Return the [x, y] coordinate for the center point of the cell that contains the specified text.  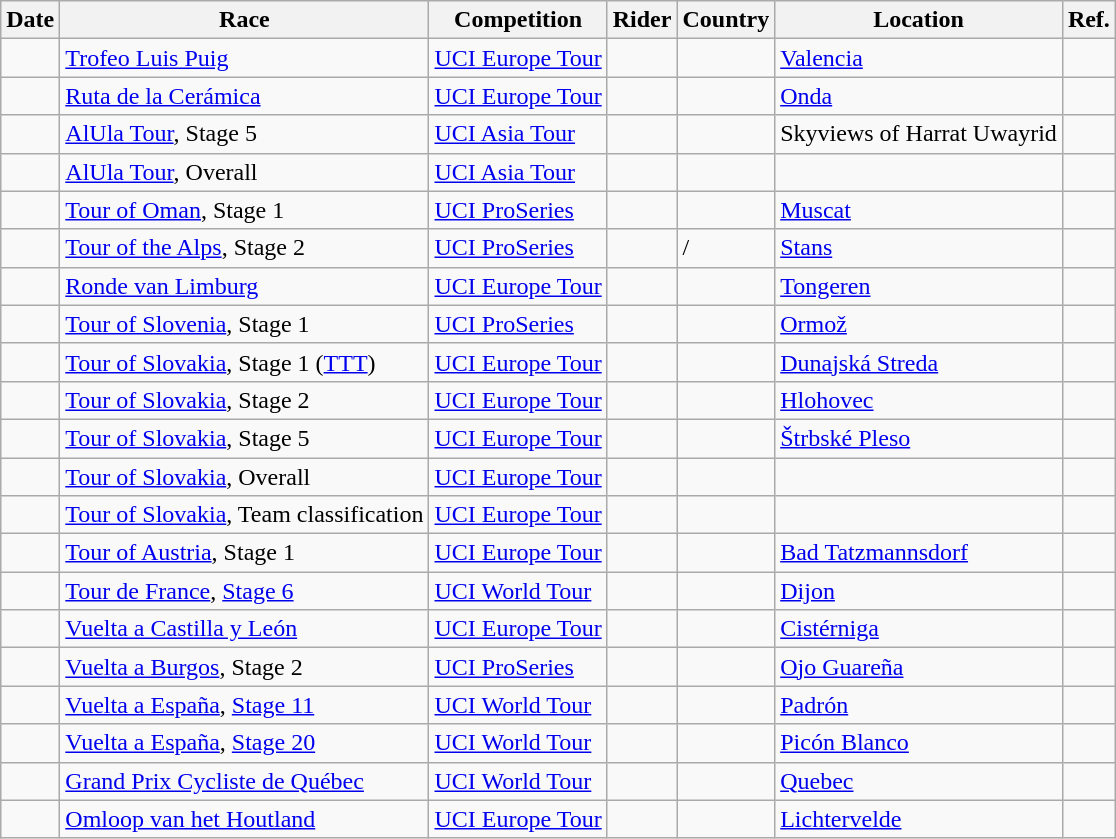
Rider [642, 20]
Onda [919, 96]
Tour of Oman, Stage 1 [244, 210]
Vuelta a Castilla y León [244, 629]
Tour of Slovakia, Stage 5 [244, 438]
Competition [518, 20]
AlUla Tour, Overall [244, 172]
Tour of Slovenia, Stage 1 [244, 324]
Race [244, 20]
Štrbské Pleso [919, 438]
Dijon [919, 591]
Tour of Slovakia, Stage 2 [244, 400]
Ruta de la Cerámica [244, 96]
Quebec [919, 781]
Stans [919, 248]
Country [726, 20]
Tour of Slovakia, Team classification [244, 515]
Dunajská Streda [919, 362]
Tour of Slovakia, Overall [244, 477]
Muscat [919, 210]
Skyviews of Harrat Uwayrid [919, 134]
Ormož [919, 324]
Picón Blanco [919, 743]
Tongeren [919, 286]
Ref. [1088, 20]
Valencia [919, 58]
Vuelta a España, Stage 20 [244, 743]
Tour of Austria, Stage 1 [244, 553]
Hlohovec [919, 400]
Tour of Slovakia, Stage 1 (TTT) [244, 362]
Ronde van Limburg [244, 286]
Lichtervelde [919, 819]
Vuelta a Burgos, Stage 2 [244, 667]
/ [726, 248]
Grand Prix Cycliste de Québec [244, 781]
Tour of the Alps, Stage 2 [244, 248]
Omloop van het Houtland [244, 819]
Padrón [919, 705]
Cistérniga [919, 629]
Tour de France, Stage 6 [244, 591]
Ojo Guareña [919, 667]
AlUla Tour, Stage 5 [244, 134]
Date [30, 20]
Trofeo Luis Puig [244, 58]
Bad Tatzmannsdorf [919, 553]
Location [919, 20]
Vuelta a España, Stage 11 [244, 705]
